Determine the [X, Y] coordinate at the center of the cell enclosing the given text.  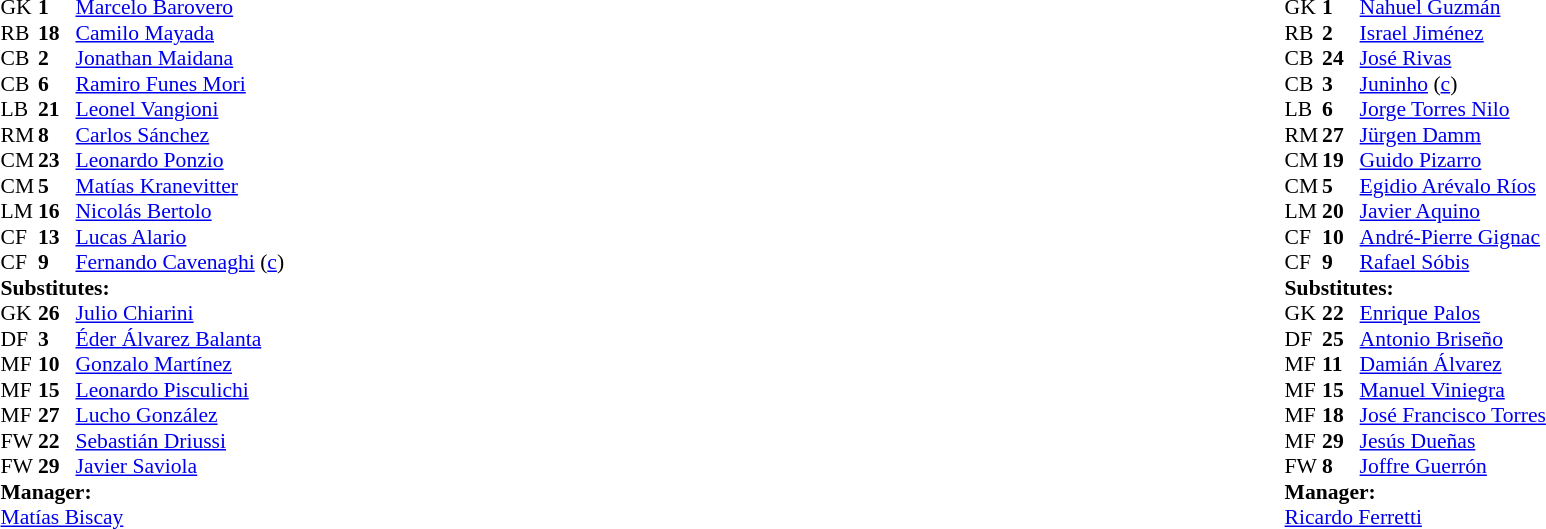
Gonzalo Martínez [183, 365]
José Rivas [1453, 59]
11 [1341, 365]
13 [57, 237]
José Francisco Torres [1453, 415]
23 [57, 161]
26 [57, 313]
Fernando Cavenaghi (c) [183, 263]
Leonardo Pisculichi [183, 390]
25 [1341, 339]
Matías Kranevitter [183, 186]
20 [1341, 211]
Rafael Sóbis [1453, 263]
24 [1341, 59]
Ramiro Funes Mori [183, 84]
Manuel Viniegra [1453, 390]
Éder Álvarez Balanta [183, 339]
Sebastián Driussi [183, 441]
Lucho González [183, 415]
21 [57, 109]
Juninho (c) [1453, 84]
Carlos Sánchez [183, 135]
Jürgen Damm [1453, 135]
Nicolás Bertolo [183, 211]
Guido Pizarro [1453, 161]
Damián Álvarez [1453, 365]
Camilo Mayada [183, 33]
Jorge Torres Nilo [1453, 109]
Joffre Guerrón [1453, 467]
André-Pierre Gignac [1453, 237]
Leonardo Ponzio [183, 161]
Jonathan Maidana [183, 59]
Julio Chiarini [183, 313]
Enrique Palos [1453, 313]
19 [1341, 161]
16 [57, 211]
Egidio Arévalo Ríos [1453, 186]
Lucas Alario [183, 237]
Javier Aquino [1453, 211]
Israel Jiménez [1453, 33]
Javier Saviola [183, 467]
Leonel Vangioni [183, 109]
Jesús Dueñas [1453, 441]
Antonio Briseño [1453, 339]
